Provide the (x, y) coordinate of the cell's center where the given text is located.  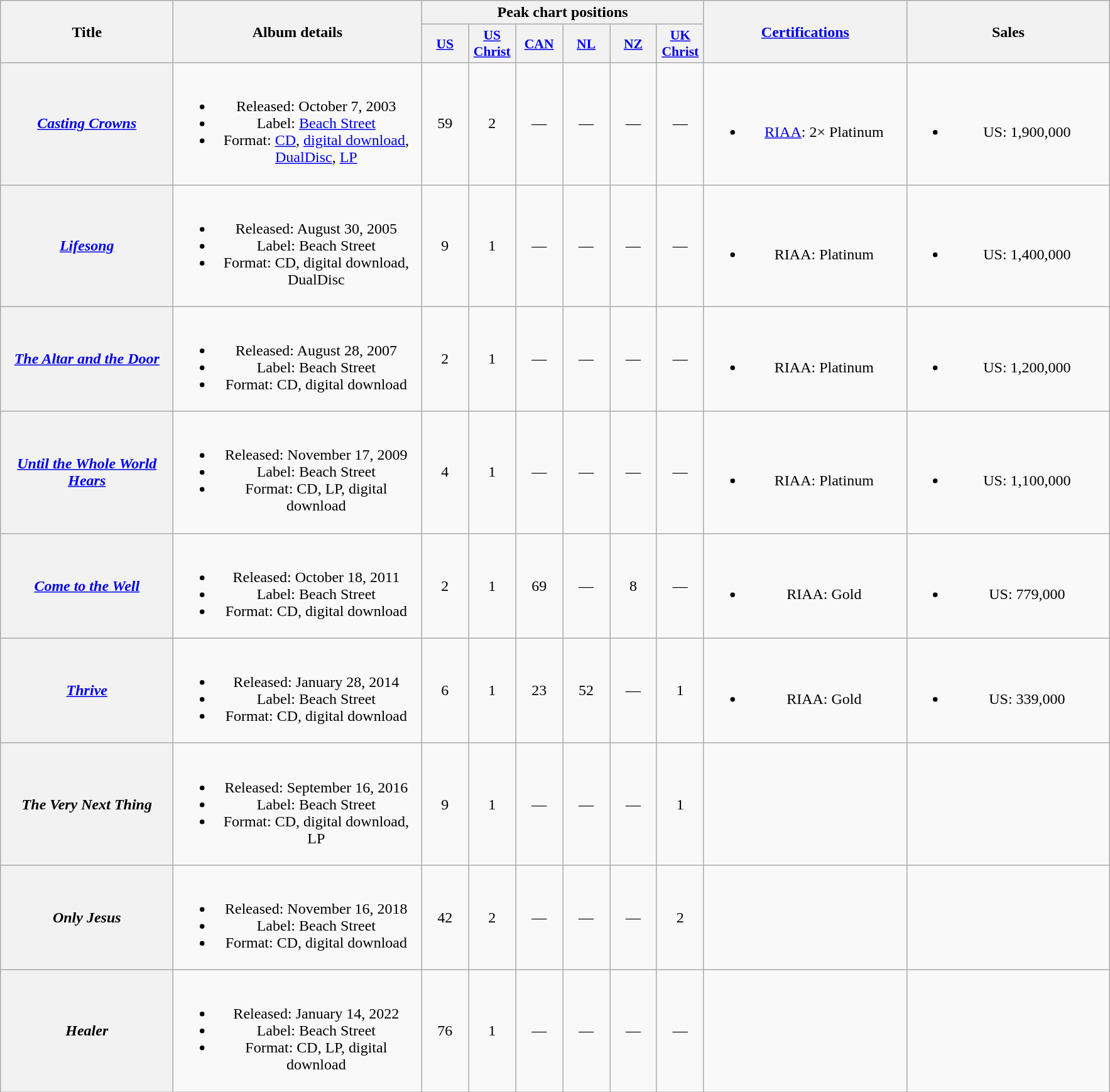
Until the Whole World Hears (87, 472)
Released: January 14, 2022Label: Beach StreetFormat: CD, LP, digital download (298, 1030)
US: 779,000 (1008, 585)
8 (633, 585)
NZ (633, 44)
USChrist (492, 44)
Peak chart positions (563, 13)
Certifications (805, 31)
52 (587, 691)
Thrive (87, 691)
US: 1,400,000 (1008, 246)
Healer (87, 1030)
Come to the Well (87, 585)
42 (445, 917)
Title (87, 31)
59 (445, 124)
US: 1,900,000 (1008, 124)
The Altar and the Door (87, 359)
The Very Next Thing (87, 804)
Released: October 18, 2011Label: Beach StreetFormat: CD, digital download (298, 585)
Released: October 7, 2003Label: Beach StreetFormat: CD, digital download, DualDisc, LP (298, 124)
76 (445, 1030)
US (445, 44)
CAN (539, 44)
23 (539, 691)
Lifesong (87, 246)
6 (445, 691)
Released: September 16, 2016Label: Beach StreetFormat: CD, digital download, LP (298, 804)
69 (539, 585)
US: 1,100,000 (1008, 472)
US: 339,000 (1008, 691)
Released: January 28, 2014Label: Beach StreetFormat: CD, digital download (298, 691)
Sales (1008, 31)
Released: November 16, 2018Label: Beach StreetFormat: CD, digital download (298, 917)
NL (587, 44)
US: 1,200,000 (1008, 359)
Only Jesus (87, 917)
Released: November 17, 2009Label: Beach StreetFormat: CD, LP, digital download (298, 472)
Casting Crowns (87, 124)
4 (445, 472)
Released: August 28, 2007Label: Beach StreetFormat: CD, digital download (298, 359)
Released: August 30, 2005Label: Beach StreetFormat: CD, digital download, DualDisc (298, 246)
Album details (298, 31)
RIAA: 2× Platinum (805, 124)
UKChrist (680, 44)
